Capture the cell that displays the provided text and extract its [x, y] central coordinate. 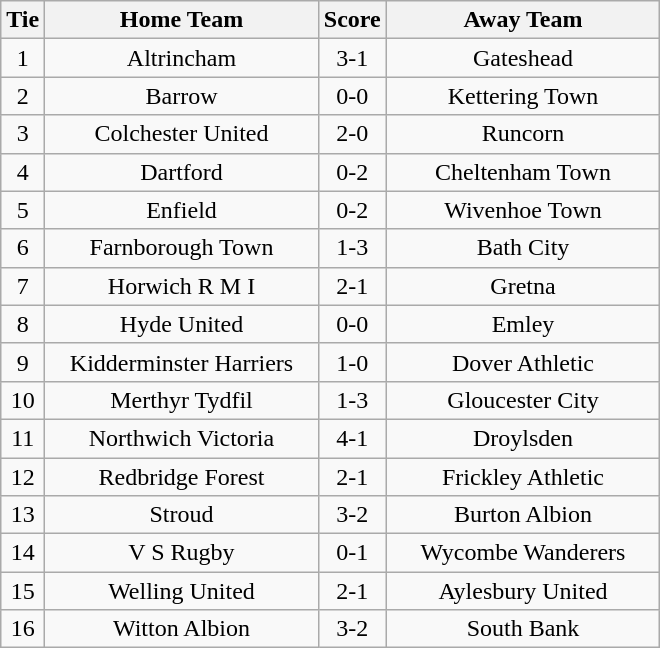
South Bank [523, 629]
9 [23, 362]
Enfield [182, 210]
Stroud [182, 515]
Redbridge Forest [182, 477]
6 [23, 248]
14 [23, 553]
Colchester United [182, 134]
1-0 [352, 362]
Cheltenham Town [523, 172]
Frickley Athletic [523, 477]
Gloucester City [523, 400]
Wivenhoe Town [523, 210]
Horwich R M I [182, 286]
0-1 [352, 553]
Merthyr Tydfil [182, 400]
Farnborough Town [182, 248]
Droylsden [523, 438]
Bath City [523, 248]
Witton Albion [182, 629]
Wycombe Wanderers [523, 553]
Burton Albion [523, 515]
1 [23, 58]
Northwich Victoria [182, 438]
7 [23, 286]
Home Team [182, 20]
10 [23, 400]
13 [23, 515]
4 [23, 172]
2 [23, 96]
8 [23, 324]
12 [23, 477]
11 [23, 438]
Tie [23, 20]
Barrow [182, 96]
4-1 [352, 438]
Kidderminster Harriers [182, 362]
Gretna [523, 286]
Welling United [182, 591]
Dartford [182, 172]
Away Team [523, 20]
15 [23, 591]
16 [23, 629]
Gateshead [523, 58]
Dover Athletic [523, 362]
Emley [523, 324]
Kettering Town [523, 96]
3 [23, 134]
2-0 [352, 134]
Hyde United [182, 324]
3-1 [352, 58]
Altrincham [182, 58]
Score [352, 20]
5 [23, 210]
Runcorn [523, 134]
V S Rugby [182, 553]
Aylesbury United [523, 591]
